Provide the [x, y] coordinate of the cell's center where the given text is located.  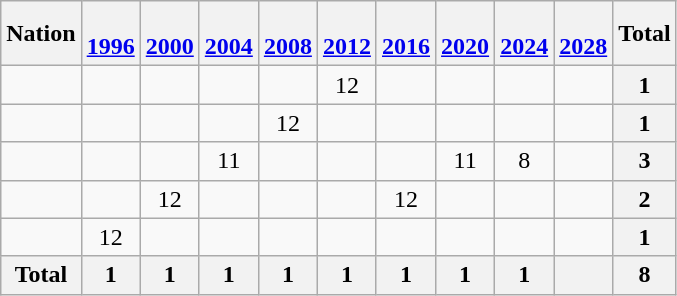
1996 [110, 34]
3 [645, 161]
2000 [170, 34]
2016 [406, 34]
2020 [466, 34]
2028 [584, 34]
2024 [524, 34]
2012 [346, 34]
2008 [288, 34]
2 [645, 199]
Nation [41, 34]
2004 [228, 34]
